Extract the [x, y] coordinate from the center of the cell holding the provided text.  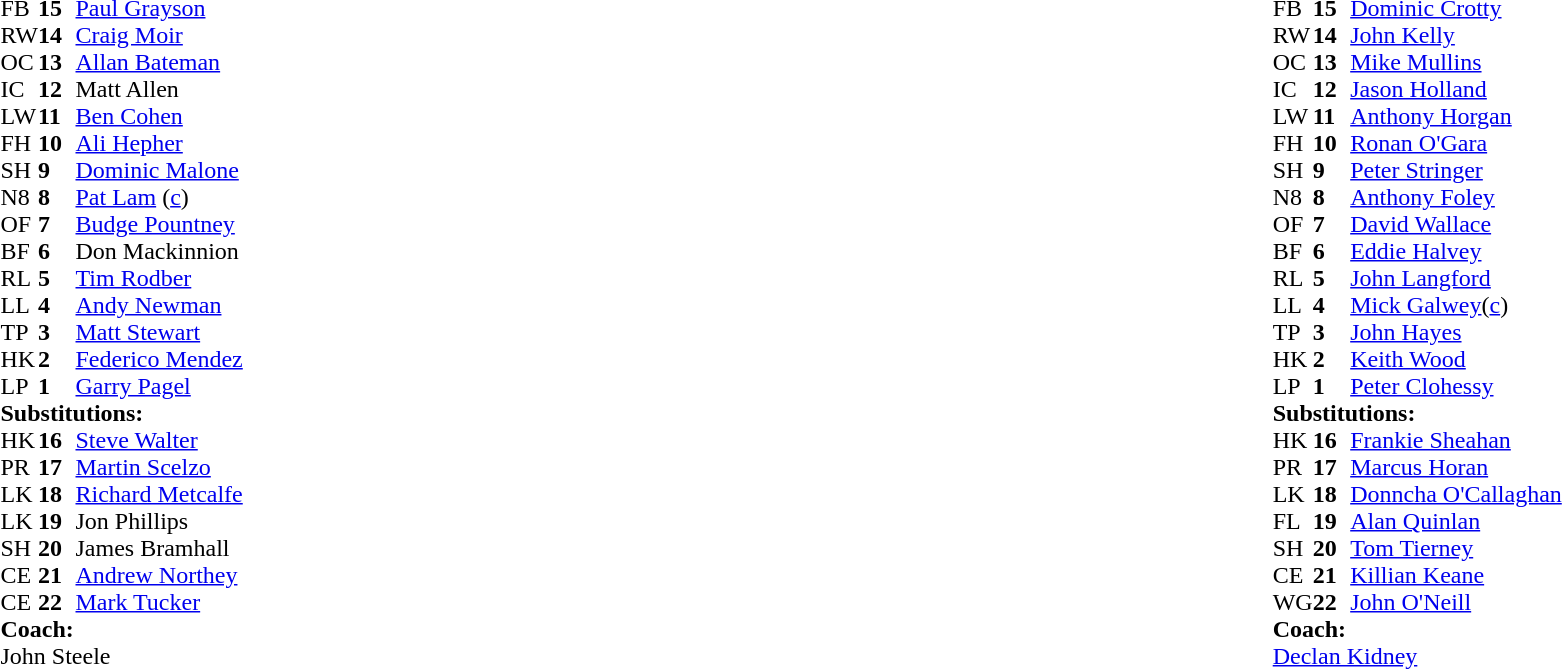
Anthony Foley [1456, 198]
Budge Pountney [160, 224]
Jon Phillips [160, 522]
Mark Tucker [160, 602]
Ronan O'Gara [1456, 144]
Frankie Sheahan [1456, 440]
Federico Mendez [160, 360]
John Hayes [1456, 332]
Mick Galwey(c) [1456, 306]
Tom Tierney [1456, 548]
Donncha O'Callaghan [1456, 494]
Declan Kidney [1418, 656]
Killian Keane [1456, 576]
Allan Bateman [160, 62]
Anthony Horgan [1456, 116]
Mike Mullins [1456, 62]
FL [1293, 522]
Richard Metcalfe [160, 494]
Matt Allen [160, 90]
Ali Hepher [160, 144]
John Kelly [1456, 36]
Eddie Halvey [1456, 252]
John Steele [121, 656]
WG [1293, 602]
Craig Moir [160, 36]
James Bramhall [160, 548]
Peter Clohessy [1456, 386]
Steve Walter [160, 440]
Ben Cohen [160, 116]
Jason Holland [1456, 90]
Garry Pagel [160, 386]
Don Mackinnion [160, 252]
Martin Scelzo [160, 468]
Matt Stewart [160, 332]
Peter Stringer [1456, 170]
Marcus Horan [1456, 468]
David Wallace [1456, 224]
Tim Rodber [160, 278]
Alan Quinlan [1456, 522]
John Langford [1456, 278]
Keith Wood [1456, 360]
John O'Neill [1456, 602]
Dominic Malone [160, 170]
Andy Newman [160, 306]
Pat Lam (c) [160, 198]
Andrew Northey [160, 576]
